Search for the cell housing the specified text and yield its [X, Y] center coordinate. 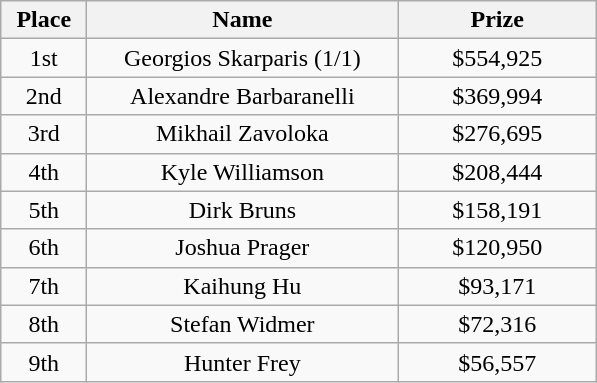
8th [44, 324]
Dirk Bruns [242, 210]
Prize [498, 20]
$120,950 [498, 248]
6th [44, 248]
$208,444 [498, 172]
Place [44, 20]
Mikhail Zavoloka [242, 134]
Hunter Frey [242, 362]
2nd [44, 96]
$93,171 [498, 286]
$72,316 [498, 324]
$276,695 [498, 134]
Georgios Skarparis (1/1) [242, 58]
$369,994 [498, 96]
Kaihung Hu [242, 286]
4th [44, 172]
Stefan Widmer [242, 324]
Alexandre Barbaranelli [242, 96]
Kyle Williamson [242, 172]
$56,557 [498, 362]
$158,191 [498, 210]
3rd [44, 134]
Name [242, 20]
7th [44, 286]
5th [44, 210]
9th [44, 362]
$554,925 [498, 58]
1st [44, 58]
Joshua Prager [242, 248]
